Locate the cell with the specified text and output its [x, y] center coordinate. 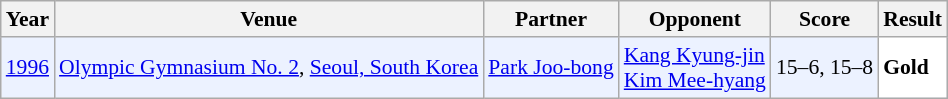
Result [912, 19]
Opponent [695, 19]
Venue [268, 19]
15–6, 15–8 [824, 68]
Score [824, 19]
Gold [912, 68]
Olympic Gymnasium No. 2, Seoul, South Korea [268, 68]
Kang Kyung-jin Kim Mee-hyang [695, 68]
Park Joo-bong [550, 68]
1996 [28, 68]
Partner [550, 19]
Year [28, 19]
